Capture the cell that displays the provided text and extract its [x, y] central coordinate. 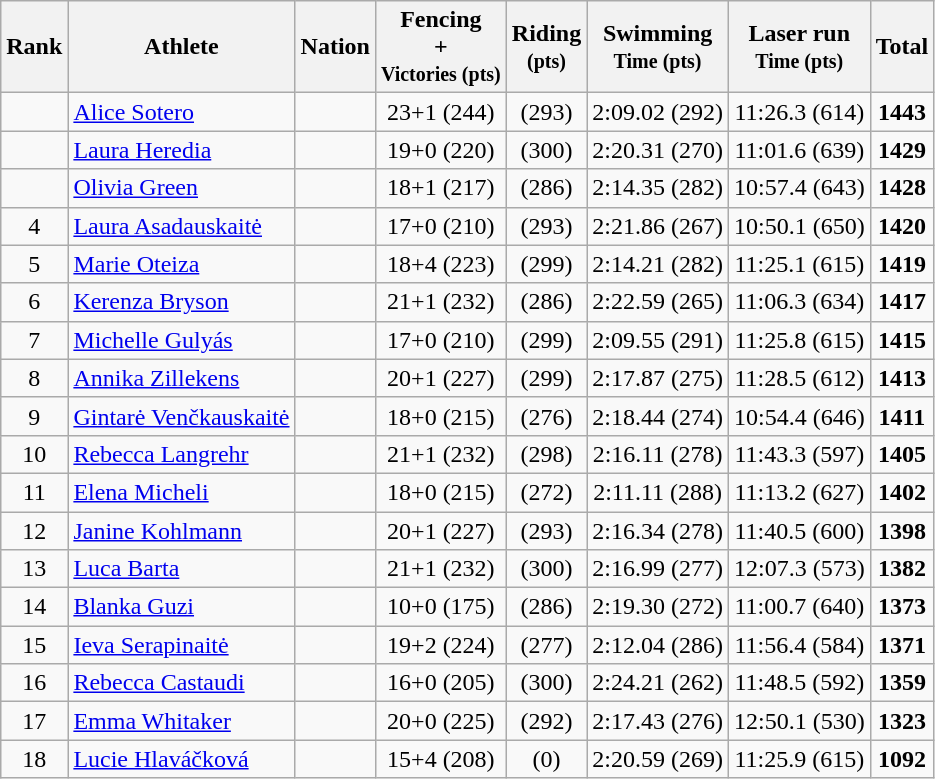
16+0 (205) [440, 683]
10:57.4 (643) [799, 188]
2:09.55 (291) [658, 340]
(272) [546, 492]
Blanka Guzi [182, 607]
2:11.11 (288) [658, 492]
Laura Asadauskaitė [182, 226]
Emma Whitaker [182, 721]
1092 [902, 759]
2:14.21 (282) [658, 264]
19+0 (220) [440, 150]
16 [34, 683]
Annika Zillekens [182, 378]
Athlete [182, 47]
2:20.31 (270) [658, 150]
11:56.4 (584) [799, 645]
Riding(pts) [546, 47]
12:50.1 (530) [799, 721]
5 [34, 264]
18+4 (223) [440, 264]
Rebecca Langrehr [182, 454]
10 [34, 454]
1413 [902, 378]
1402 [902, 492]
6 [34, 302]
8 [34, 378]
Marie Oteiza [182, 264]
1323 [902, 721]
1417 [902, 302]
23+1 (244) [440, 112]
2:18.44 (274) [658, 416]
Rebecca Castaudi [182, 683]
Laser runTime (pts) [799, 47]
4 [34, 226]
2:17.43 (276) [658, 721]
(298) [546, 454]
2:17.87 (275) [658, 378]
19+2 (224) [440, 645]
11:13.2 (627) [799, 492]
Nation [335, 47]
(277) [546, 645]
1429 [902, 150]
20+0 (225) [440, 721]
Total [902, 47]
7 [34, 340]
1373 [902, 607]
Luca Barta [182, 569]
11:01.6 (639) [799, 150]
2:16.34 (278) [658, 531]
2:21.86 (267) [658, 226]
1371 [902, 645]
2:16.11 (278) [658, 454]
11:40.5 (600) [799, 531]
11:06.3 (634) [799, 302]
11 [34, 492]
1359 [902, 683]
1443 [902, 112]
11:25.8 (615) [799, 340]
14 [34, 607]
10:50.1 (650) [799, 226]
10+0 (175) [440, 607]
9 [34, 416]
Olivia Green [182, 188]
2:12.04 (286) [658, 645]
11:26.3 (614) [799, 112]
Michelle Gulyás [182, 340]
1419 [902, 264]
Kerenza Bryson [182, 302]
1398 [902, 531]
(0) [546, 759]
2:14.35 (282) [658, 188]
1382 [902, 569]
11:43.3 (597) [799, 454]
Lucie Hlaváčková [182, 759]
1420 [902, 226]
12 [34, 531]
Rank [34, 47]
2:09.02 (292) [658, 112]
1405 [902, 454]
Janine Kohlmann [182, 531]
SwimmingTime (pts) [658, 47]
Fencing+Victories (pts) [440, 47]
11:00.7 (640) [799, 607]
Alice Sotero [182, 112]
11:28.5 (612) [799, 378]
12:07.3 (573) [799, 569]
13 [34, 569]
(292) [546, 721]
2:16.99 (277) [658, 569]
1428 [902, 188]
1411 [902, 416]
2:22.59 (265) [658, 302]
11:25.9 (615) [799, 759]
15 [34, 645]
(276) [546, 416]
18 [34, 759]
15+4 (208) [440, 759]
2:20.59 (269) [658, 759]
10:54.4 (646) [799, 416]
11:48.5 (592) [799, 683]
17 [34, 721]
Laura Heredia [182, 150]
11:25.1 (615) [799, 264]
18+1 (217) [440, 188]
1415 [902, 340]
Gintarė Venčkauskaitė [182, 416]
Ieva Serapinaitė [182, 645]
2:19.30 (272) [658, 607]
Elena Micheli [182, 492]
2:24.21 (262) [658, 683]
